For the text-containing cell, return its midpoint in [x, y] coordinate format. 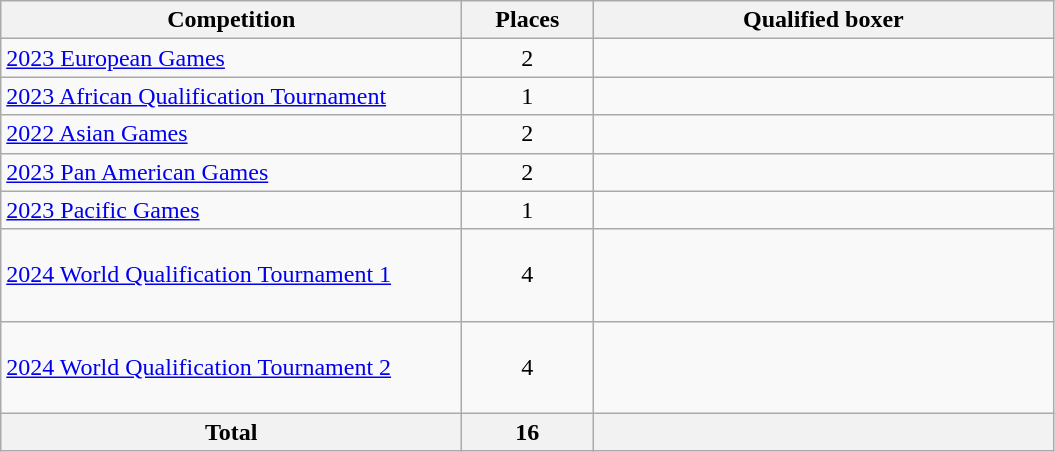
Competition [232, 20]
Total [232, 432]
2022 Asian Games [232, 134]
2023 European Games [232, 58]
2024 World Qualification Tournament 2 [232, 367]
2023 Pan American Games [232, 172]
16 [528, 432]
2023 Pacific Games [232, 210]
2023 African Qualification Tournament [232, 96]
2024 World Qualification Tournament 1 [232, 275]
Places [528, 20]
Qualified boxer [824, 20]
